Search for the cell housing the specified text and yield its [x, y] center coordinate. 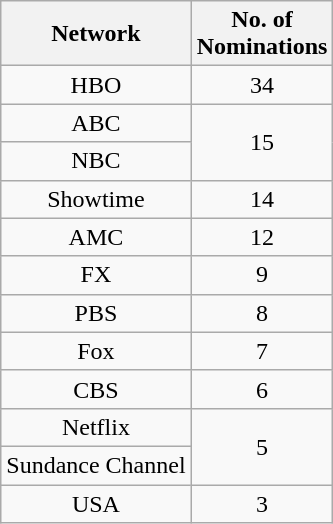
5 [262, 446]
6 [262, 389]
34 [262, 85]
7 [262, 351]
HBO [96, 85]
Sundance Channel [96, 465]
PBS [96, 313]
Netflix [96, 427]
ABC [96, 123]
3 [262, 503]
12 [262, 237]
Network [96, 34]
AMC [96, 237]
Showtime [96, 199]
14 [262, 199]
NBC [96, 161]
FX [96, 275]
8 [262, 313]
CBS [96, 389]
15 [262, 142]
9 [262, 275]
USA [96, 503]
Fox [96, 351]
No. ofNominations [262, 34]
